Scan for the cell matching the given text and deliver its [x, y] coordinate at center. 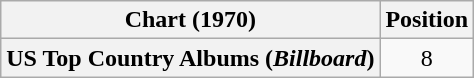
8 [427, 58]
US Top Country Albums (Billboard) [190, 58]
Position [427, 20]
Chart (1970) [190, 20]
